Determine the [x, y] coordinate at the center of the cell enclosing the given text.  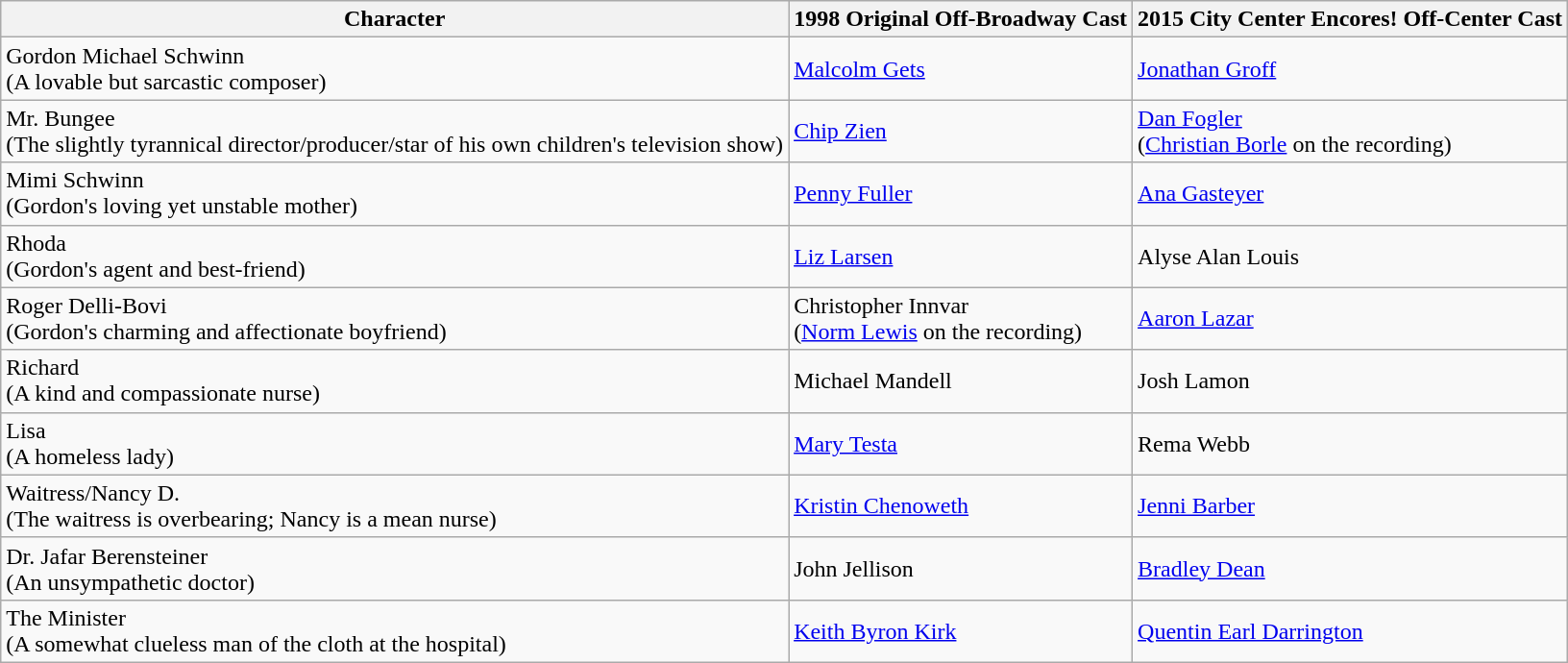
Rhoda(Gordon's agent and best-friend) [395, 256]
Christopher Innvar(Norm Lewis on the recording) [961, 319]
Jonathan Groff [1351, 69]
Malcolm Gets [961, 69]
Keith Byron Kirk [961, 630]
Rema Webb [1351, 444]
Richard(A kind and compassionate nurse) [395, 381]
1998 Original Off-Broadway Cast [961, 19]
Penny Fuller [961, 194]
Dr. Jafar Berensteiner(An unsympathetic doctor) [395, 569]
Michael Mandell [961, 381]
Bradley Dean [1351, 569]
Dan Fogler(Christian Borle on the recording) [1351, 131]
Mr. Bungee(The slightly tyrannical director/producer/star of his own children's television show) [395, 131]
Josh Lamon [1351, 381]
Jenni Barber [1351, 505]
Gordon Michael Schwinn(A lovable but sarcastic composer) [395, 69]
Mary Testa [961, 444]
John Jellison [961, 569]
Alyse Alan Louis [1351, 256]
Ana Gasteyer [1351, 194]
Roger Delli-Bovi(Gordon's charming and affectionate boyfriend) [395, 319]
Mimi Schwinn(Gordon's loving yet unstable mother) [395, 194]
Waitress/Nancy D.(The waitress is overbearing; Nancy is a mean nurse) [395, 505]
Kristin Chenoweth [961, 505]
Lisa(A homeless lady) [395, 444]
Quentin Earl Darrington [1351, 630]
Liz Larsen [961, 256]
Character [395, 19]
The Minister(A somewhat clueless man of the cloth at the hospital) [395, 630]
2015 City Center Encores! Off-Center Cast [1351, 19]
Chip Zien [961, 131]
Aaron Lazar [1351, 319]
